Locate the cell with the specified text and output its (X, Y) center coordinate. 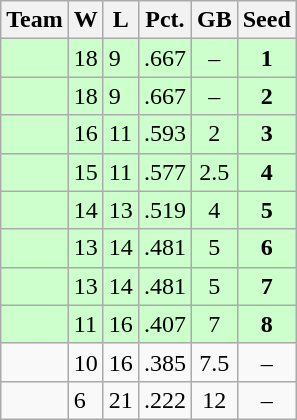
21 (120, 400)
1 (266, 58)
GB (214, 20)
L (120, 20)
.519 (164, 210)
3 (266, 134)
8 (266, 324)
Seed (266, 20)
Pct. (164, 20)
15 (86, 172)
2.5 (214, 172)
.407 (164, 324)
10 (86, 362)
W (86, 20)
Team (35, 20)
7.5 (214, 362)
.222 (164, 400)
.593 (164, 134)
.385 (164, 362)
12 (214, 400)
.577 (164, 172)
